From the cell containing the given text, extract its center point as (X, Y) coordinate. 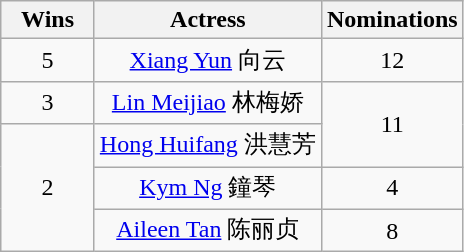
8 (392, 230)
Kym Ng 鐘琴 (208, 188)
3 (48, 102)
12 (392, 60)
Xiang Yun 向云 (208, 60)
Nominations (392, 20)
Actress (208, 20)
Aileen Tan 陈丽贞 (208, 230)
Wins (48, 20)
11 (392, 124)
2 (48, 188)
Lin Meijiao 林梅娇 (208, 102)
4 (392, 188)
Hong Huifang 洪慧芳 (208, 146)
5 (48, 60)
